Detect which cell encompasses the target text, then output its (x, y) center coordinate. 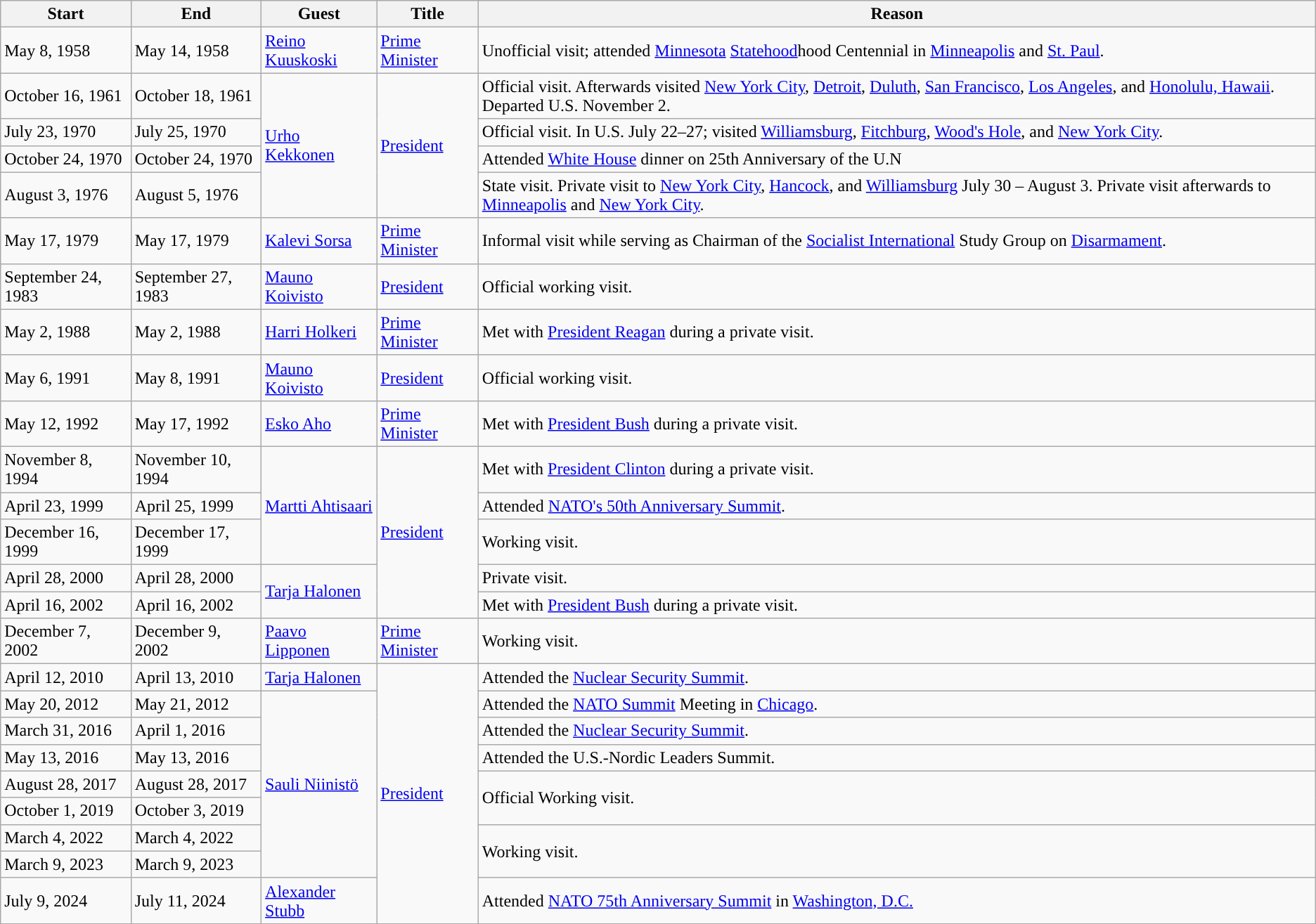
Martti Ahtisaari (319, 505)
Attended the U.S.-Nordic Leaders Summit. (897, 757)
July 23, 1970 (66, 132)
April 13, 2010 (195, 677)
Kalevi Sorsa (319, 240)
November 8, 1994 (66, 469)
Guest (319, 14)
State visit. Private visit to New York City, Hancock, and Williamsburg July 30 – August 3. Private visit afterwards to Minneapolis and New York City. (897, 195)
Met with President Reagan during a private visit. (897, 332)
Attended NATO's 50th Anniversary Summit. (897, 505)
September 27, 1983 (195, 287)
October 1, 2019 (66, 811)
Official visit. In U.S. July 22–27; visited Williamsburg, Fitchburg, Wood's Hole, and New York City. (897, 132)
Met with President Clinton during a private visit. (897, 469)
July 25, 1970 (195, 132)
Attended the NATO Summit Meeting in Chicago. (897, 704)
Attended White House dinner on 25th Anniversary of the U.N (897, 159)
Harri Holkeri (319, 332)
May 20, 2012 (66, 704)
May 12, 1992 (66, 423)
Reino Kuuskoski (319, 51)
December 7, 2002 (66, 641)
October 18, 1961 (195, 96)
April 12, 2010 (66, 677)
May 17, 1992 (195, 423)
Attended NATO 75th Anniversary Summit in Washington, D.C. (897, 901)
Official Working visit. (897, 798)
July 9, 2024 (66, 901)
July 11, 2024 (195, 901)
April 1, 2016 (195, 731)
Alexander Stubb (319, 901)
May 8, 1958 (66, 51)
December 9, 2002 (195, 641)
Private visit. (897, 578)
September 24, 1983 (66, 287)
May 6, 1991 (66, 378)
Unofficial visit; attended Minnesota Statehoodhood Centennial in Minneapolis and St. Paul. (897, 51)
End (195, 14)
Reason (897, 14)
October 3, 2019 (195, 811)
December 16, 1999 (66, 542)
Informal visit while serving as Chairman of the Socialist International Study Group on Disarmament. (897, 240)
March 31, 2016 (66, 731)
August 5, 1976 (195, 195)
Esko Aho (319, 423)
May 8, 1991 (195, 378)
August 3, 1976 (66, 195)
Start (66, 14)
May 21, 2012 (195, 704)
May 14, 1958 (195, 51)
Title (427, 14)
Paavo Lipponen (319, 641)
Urho Kekkonen (319, 145)
Sauli Niinistö (319, 784)
April 23, 1999 (66, 505)
November 10, 1994 (195, 469)
December 17, 1999 (195, 542)
October 16, 1961 (66, 96)
April 25, 1999 (195, 505)
Official visit. Afterwards visited New York City, Detroit, Duluth, San Francisco, Los Angeles, and Honolulu, Hawaii. Departed U.S. November 2. (897, 96)
